Output the [X, Y] coordinate of the center of the cell containing the given text.  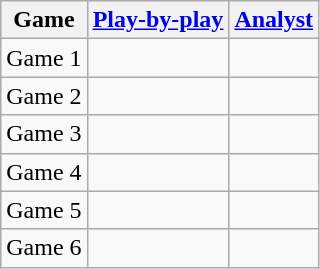
Play-by-play [158, 20]
Game 4 [44, 172]
Game 3 [44, 134]
Game 6 [44, 248]
Game [44, 20]
Game 5 [44, 210]
Game 1 [44, 58]
Game 2 [44, 96]
Analyst [274, 20]
